Determine the [x, y] coordinate at the center of the cell enclosing the given text.  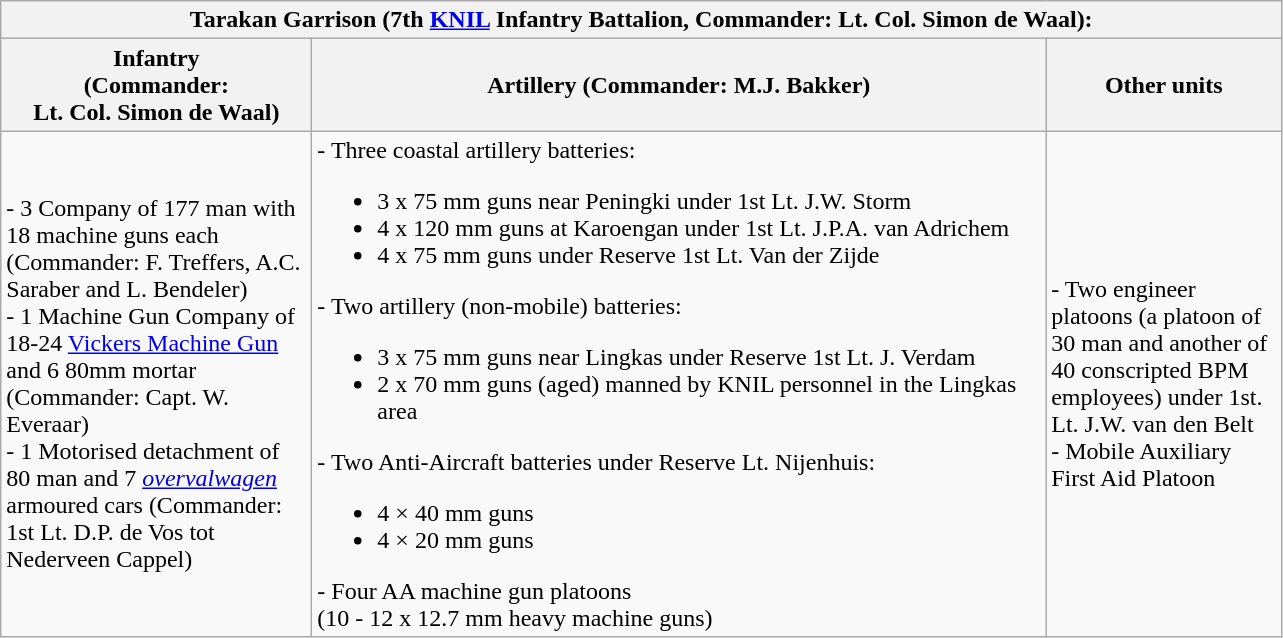
Tarakan Garrison (7th KNIL Infantry Battalion, Commander: Lt. Col. Simon de Waal): [642, 20]
Infantry(Commander:Lt. Col. Simon de Waal) [156, 85]
Other units [1164, 85]
Artillery (Commander: M.J. Bakker) [679, 85]
